Locate the cell with the specified text and output its (X, Y) center coordinate. 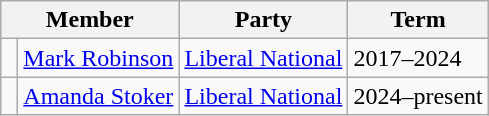
Amanda Stoker (98, 96)
2024–present (418, 96)
Term (418, 20)
2017–2024 (418, 58)
Party (264, 20)
Member (90, 20)
Mark Robinson (98, 58)
